Find where the given text appears and provide that cell's center as (X, Y) coordinate. 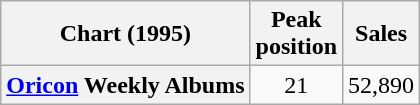
Sales (382, 34)
Peakposition (296, 34)
Oricon Weekly Albums (126, 85)
52,890 (382, 85)
21 (296, 85)
Chart (1995) (126, 34)
